From the cell containing the given text, extract its center point as [X, Y] coordinate. 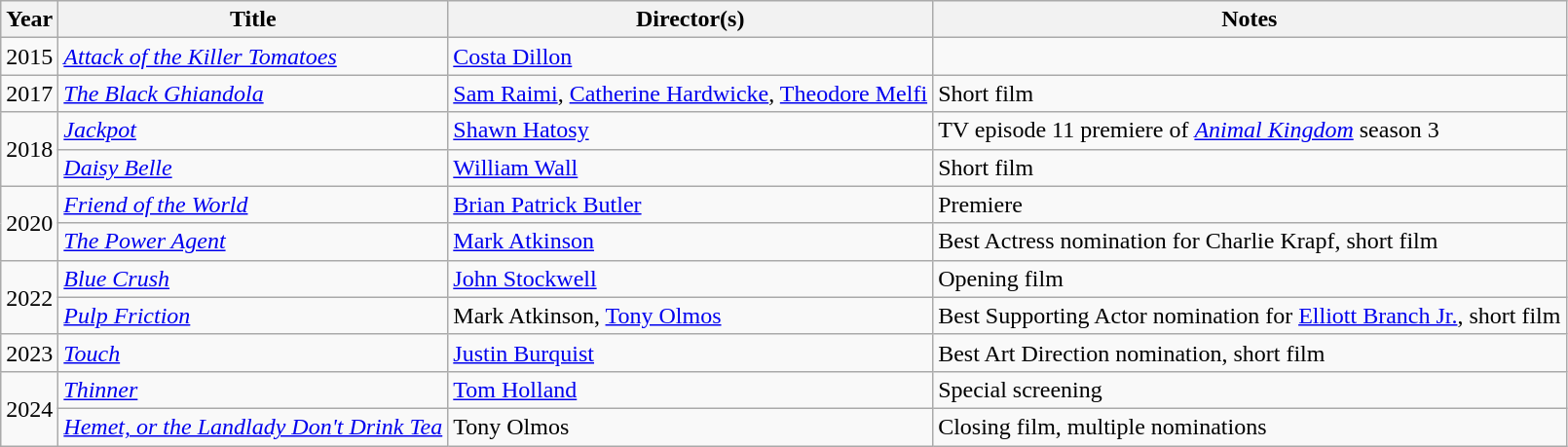
Justin Burquist [691, 353]
Sam Raimi, Catherine Hardwicke, Theodore Melfi [691, 93]
Tony Olmos [691, 427]
TV episode 11 premiere of Animal Kingdom season 3 [1250, 130]
Year [29, 19]
Friend of the World [253, 205]
2017 [29, 93]
The Black Ghiandola [253, 93]
2022 [29, 297]
2020 [29, 223]
Costa Dillon [691, 56]
Closing film, multiple nominations [1250, 427]
Title [253, 19]
Shawn Hatosy [691, 130]
2015 [29, 56]
Blue Crush [253, 279]
Pulp Friction [253, 316]
Hemet, or the Landlady Don't Drink Tea [253, 427]
Special screening [1250, 390]
Best Supporting Actor nomination for Elliott Branch Jr., short film [1250, 316]
2024 [29, 408]
Attack of the Killer Tomatoes [253, 56]
Premiere [1250, 205]
2023 [29, 353]
Brian Patrick Butler [691, 205]
Mark Atkinson [691, 242]
Touch [253, 353]
The Power Agent [253, 242]
Mark Atkinson, Tony Olmos [691, 316]
Daisy Belle [253, 168]
Jackpot [253, 130]
Thinner [253, 390]
Notes [1250, 19]
Tom Holland [691, 390]
Director(s) [691, 19]
2018 [29, 149]
William Wall [691, 168]
Best Art Direction nomination, short film [1250, 353]
Best Actress nomination for Charlie Krapf, short film [1250, 242]
John Stockwell [691, 279]
Opening film [1250, 279]
